Scan for the cell matching the given text and deliver its [X, Y] coordinate at center. 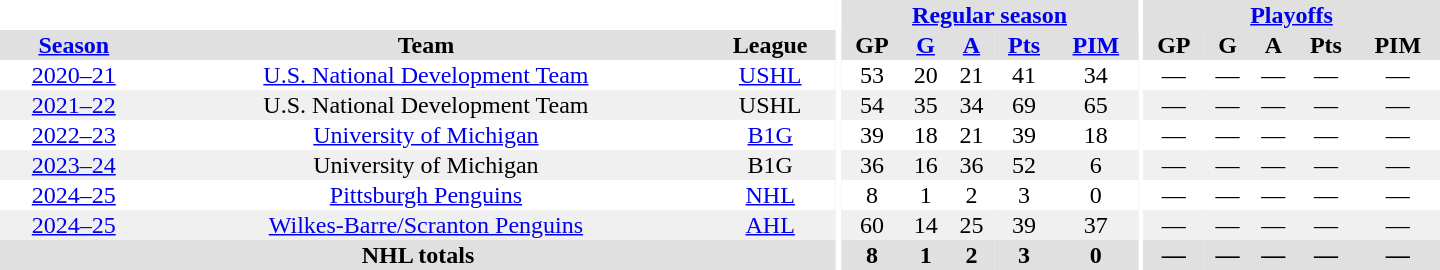
53 [872, 75]
AHL [770, 225]
6 [1096, 165]
25 [972, 225]
Wilkes-Barre/Scranton Penguins [426, 225]
69 [1024, 105]
14 [926, 225]
League [770, 45]
NHL [770, 195]
Team [426, 45]
65 [1096, 105]
20 [926, 75]
NHL totals [418, 255]
Playoffs [1292, 15]
Regular season [990, 15]
2021–22 [74, 105]
52 [1024, 165]
16 [926, 165]
41 [1024, 75]
54 [872, 105]
60 [872, 225]
Season [74, 45]
35 [926, 105]
Pittsburgh Penguins [426, 195]
2023–24 [74, 165]
37 [1096, 225]
2022–23 [74, 135]
2020–21 [74, 75]
